Scan for the cell matching the given text and deliver its [X, Y] coordinate at center. 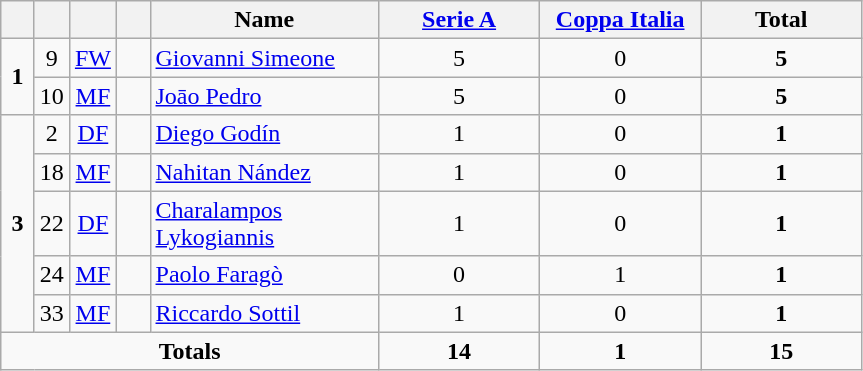
33 [52, 313]
Riccardo Sottil [264, 313]
24 [52, 275]
Joāo Pedro [264, 96]
15 [782, 351]
Charalampos Lykogiannis [264, 224]
14 [460, 351]
Serie A [460, 20]
Diego Godín [264, 134]
Total [782, 20]
Totals [190, 351]
18 [52, 172]
10 [52, 96]
Coppa Italia [620, 20]
9 [52, 58]
3 [18, 224]
Giovanni Simeone [264, 58]
22 [52, 224]
Paolo Faragò [264, 275]
2 [52, 134]
Nahitan Nández [264, 172]
FW [92, 58]
Name [264, 20]
